Find where the given text appears and provide that cell's center as (x, y) coordinate. 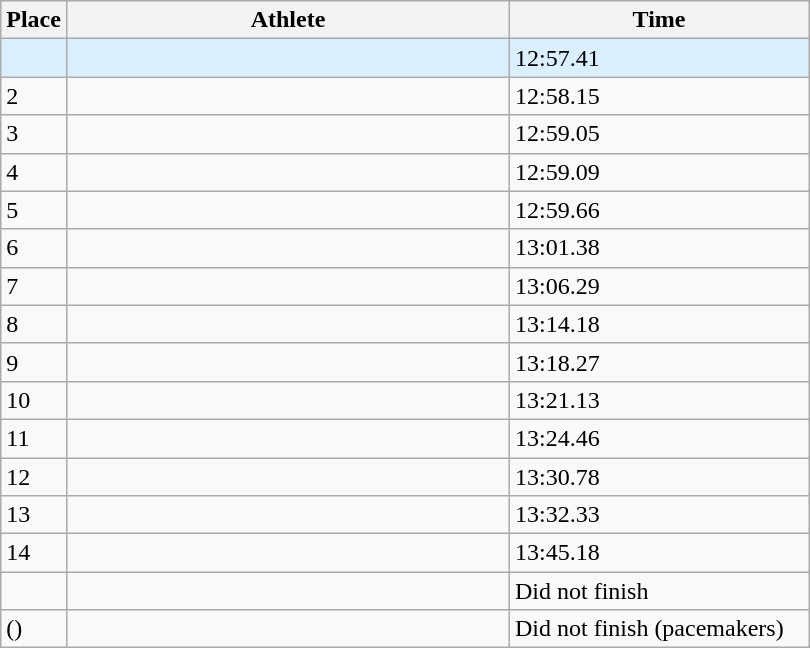
13:24.46 (660, 438)
14 (34, 553)
Did not finish (660, 591)
Place (34, 20)
Time (660, 20)
12:59.66 (660, 210)
4 (34, 172)
7 (34, 286)
6 (34, 248)
13:18.27 (660, 362)
13:06.29 (660, 286)
() (34, 629)
Athlete (288, 20)
13:14.18 (660, 324)
Did not finish (pacemakers) (660, 629)
13:01.38 (660, 248)
3 (34, 134)
12:57.41 (660, 58)
11 (34, 438)
13:30.78 (660, 477)
12:58.15 (660, 96)
12 (34, 477)
13:45.18 (660, 553)
12:59.09 (660, 172)
13:32.33 (660, 515)
2 (34, 96)
9 (34, 362)
13:21.13 (660, 400)
10 (34, 400)
8 (34, 324)
13 (34, 515)
5 (34, 210)
12:59.05 (660, 134)
